Return the (x, y) coordinate for the center point of the cell that contains the specified text.  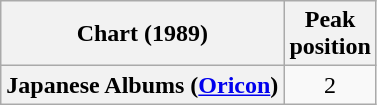
2 (330, 85)
Japanese Albums (Oricon) (142, 85)
Chart (1989) (142, 34)
Peak position (330, 34)
